Return [X, Y] of the center of cell containing provided text 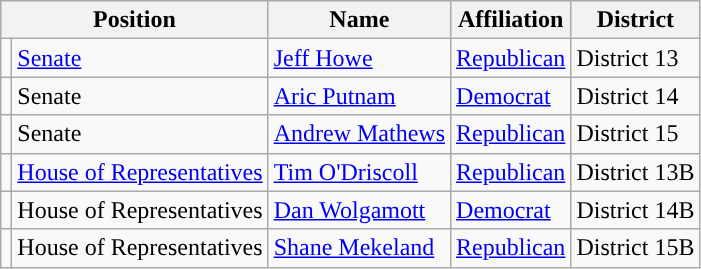
District [636, 20]
Affiliation [511, 20]
District 14B [636, 210]
District 15B [636, 248]
Aric Putnam [359, 96]
Shane Mekeland [359, 248]
Andrew Mathews [359, 134]
Dan Wolgamott [359, 210]
Name [359, 20]
District 15 [636, 134]
Tim O'Driscoll [359, 172]
District 13B [636, 172]
Position [134, 20]
District 13 [636, 58]
District 14 [636, 96]
Jeff Howe [359, 58]
